Provide the (X, Y) coordinate of the cell's center where the given text is located.  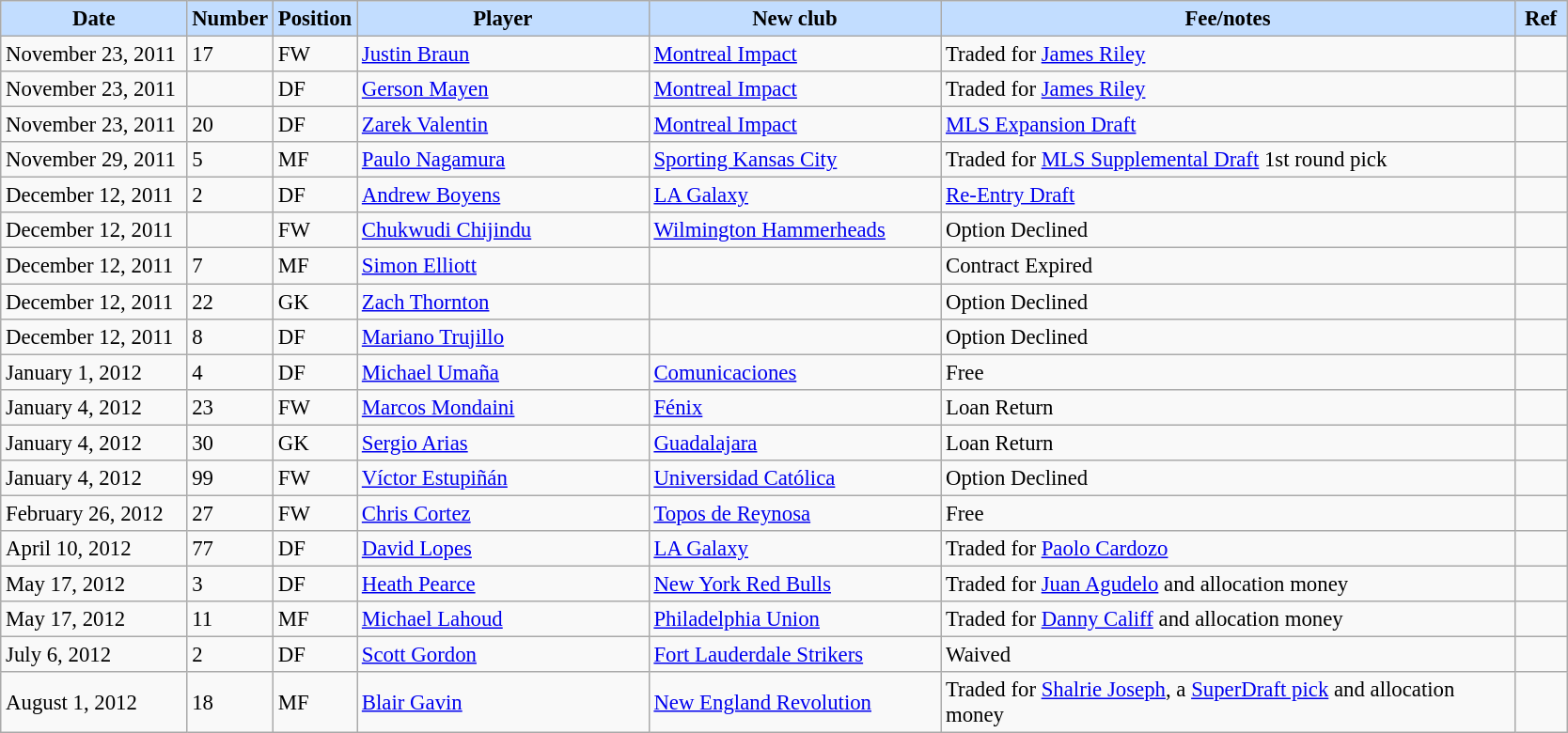
July 6, 2012 (94, 655)
Justin Braun (504, 55)
David Lopes (504, 549)
Blair Gavin (504, 703)
Player (504, 19)
Traded for Paolo Cardozo (1228, 549)
Scott Gordon (504, 655)
77 (230, 549)
New club (795, 19)
Andrew Boyens (504, 195)
23 (230, 407)
Michael Umaña (504, 372)
Fort Lauderdale Strikers (795, 655)
Contract Expired (1228, 266)
22 (230, 302)
Heath Pearce (504, 584)
Traded for Juan Agudelo and allocation money (1228, 584)
Universidad Católica (795, 478)
Wilmington Hammerheads (795, 230)
11 (230, 619)
January 1, 2012 (94, 372)
Gerson Mayen (504, 89)
Chukwudi Chijindu (504, 230)
30 (230, 443)
Guadalajara (795, 443)
Comunicaciones (795, 372)
August 1, 2012 (94, 703)
Zarek Valentin (504, 125)
3 (230, 584)
Víctor Estupiñán (504, 478)
20 (230, 125)
8 (230, 336)
27 (230, 513)
Paulo Nagamura (504, 160)
Waived (1228, 655)
Fee/notes (1228, 19)
Traded for Danny Califf and allocation money (1228, 619)
18 (230, 703)
Ref (1541, 19)
Sergio Arias (504, 443)
4 (230, 372)
Date (94, 19)
Philadelphia Union (795, 619)
Re-Entry Draft (1228, 195)
Topos de Reynosa (795, 513)
Number (230, 19)
Simon Elliott (504, 266)
New York Red Bulls (795, 584)
New England Revolution (795, 703)
Fénix (795, 407)
Traded for MLS Supplemental Draft 1st round pick (1228, 160)
April 10, 2012 (94, 549)
MLS Expansion Draft (1228, 125)
February 26, 2012 (94, 513)
Position (314, 19)
5 (230, 160)
99 (230, 478)
7 (230, 266)
Michael Lahoud (504, 619)
Sporting Kansas City (795, 160)
Mariano Trujillo (504, 336)
Traded for Shalrie Joseph, a SuperDraft pick and allocation money (1228, 703)
Chris Cortez (504, 513)
17 (230, 55)
November 29, 2011 (94, 160)
Marcos Mondaini (504, 407)
Zach Thornton (504, 302)
